Determine the [X, Y] coordinate at the center of the cell enclosing the given text.  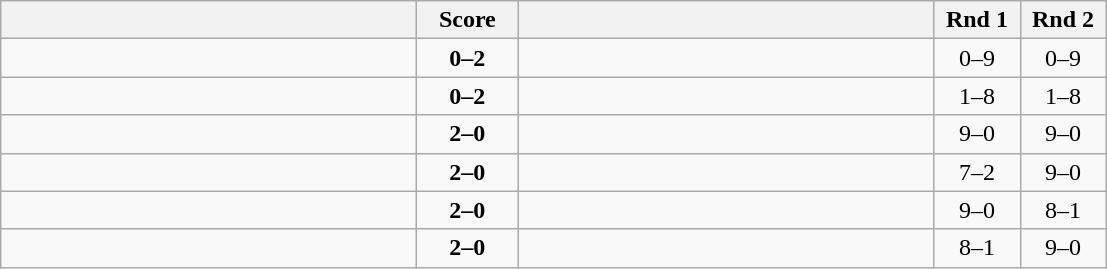
Rnd 1 [977, 20]
Score [468, 20]
Rnd 2 [1063, 20]
7–2 [977, 172]
